For the text-containing cell, return its midpoint in [X, Y] coordinate format. 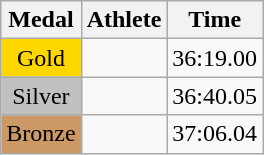
Gold [41, 58]
Athlete [124, 20]
36:19.00 [215, 58]
Silver [41, 96]
Medal [41, 20]
Bronze [41, 134]
Time [215, 20]
37:06.04 [215, 134]
36:40.05 [215, 96]
